Return the [X, Y] coordinate for the center point of the cell that contains the specified text.  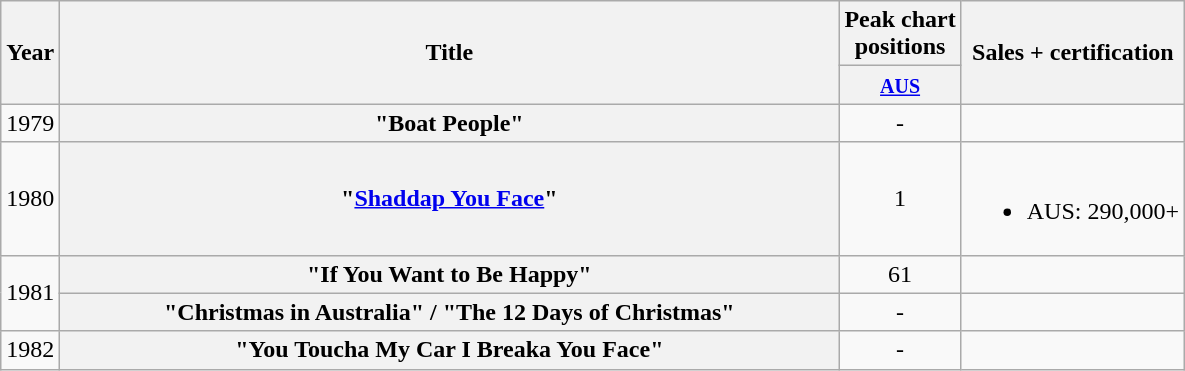
Peak chartpositions [900, 34]
1982 [30, 350]
"Boat People" [450, 123]
1981 [30, 293]
"You Toucha My Car I Breaka You Face" [450, 350]
1979 [30, 123]
61 [900, 274]
Title [450, 52]
AUS [900, 85]
"Shaddap You Face" [450, 198]
Year [30, 52]
1 [900, 198]
"Christmas in Australia" / "The 12 Days of Christmas" [450, 312]
"If You Want to Be Happy" [450, 274]
Sales + certification [1072, 52]
1980 [30, 198]
AUS: 290,000+ [1072, 198]
